Provide the (x, y) coordinate of the cell's center where the given text is located.  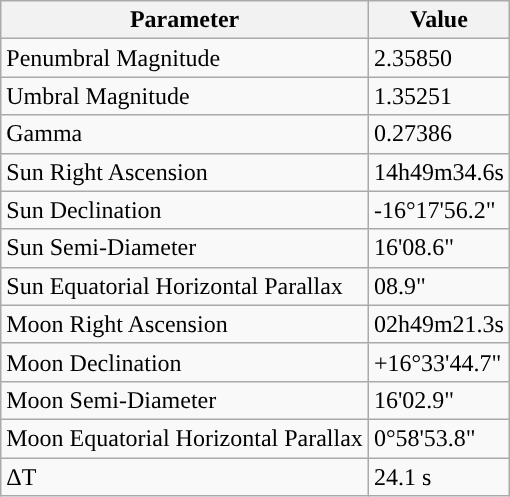
2.35850 (438, 58)
Sun Declination (185, 210)
14h49m34.6s (438, 172)
Umbral Magnitude (185, 96)
Moon Declination (185, 362)
Sun Right Ascension (185, 172)
0°58'53.8" (438, 438)
Sun Equatorial Horizontal Parallax (185, 286)
24.1 s (438, 477)
0.27386 (438, 134)
Moon Equatorial Horizontal Parallax (185, 438)
Moon Semi-Diameter (185, 400)
08.9" (438, 286)
16'08.6" (438, 248)
02h49m21.3s (438, 324)
Value (438, 20)
Parameter (185, 20)
16'02.9" (438, 400)
ΔT (185, 477)
-16°17'56.2" (438, 210)
1.35251 (438, 96)
+16°33'44.7" (438, 362)
Moon Right Ascension (185, 324)
Penumbral Magnitude (185, 58)
Sun Semi-Diameter (185, 248)
Gamma (185, 134)
